Pinpoint the cell where the given text exists, returning its (x, y) midpoint coordinate. 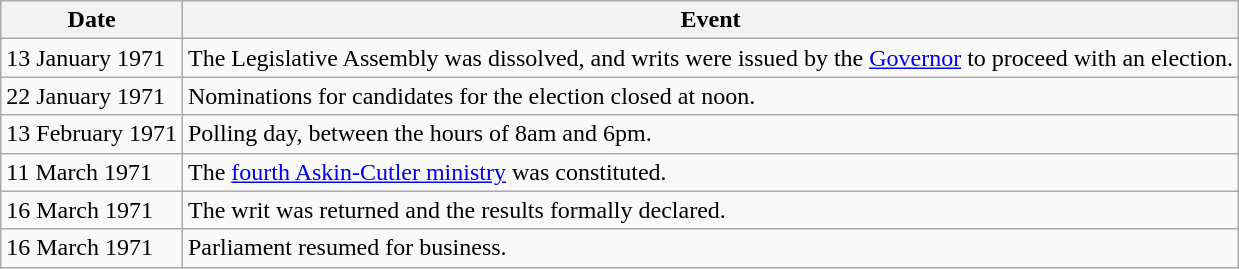
The fourth Askin-Cutler ministry was constituted. (710, 172)
Parliament resumed for business. (710, 248)
Nominations for candidates for the election closed at noon. (710, 96)
13 February 1971 (92, 134)
The Legislative Assembly was dissolved, and writs were issued by the Governor to proceed with an election. (710, 58)
Polling day, between the hours of 8am and 6pm. (710, 134)
Event (710, 20)
Date (92, 20)
22 January 1971 (92, 96)
13 January 1971 (92, 58)
The writ was returned and the results formally declared. (710, 210)
11 March 1971 (92, 172)
